Return [x, y] of the center of cell containing provided text 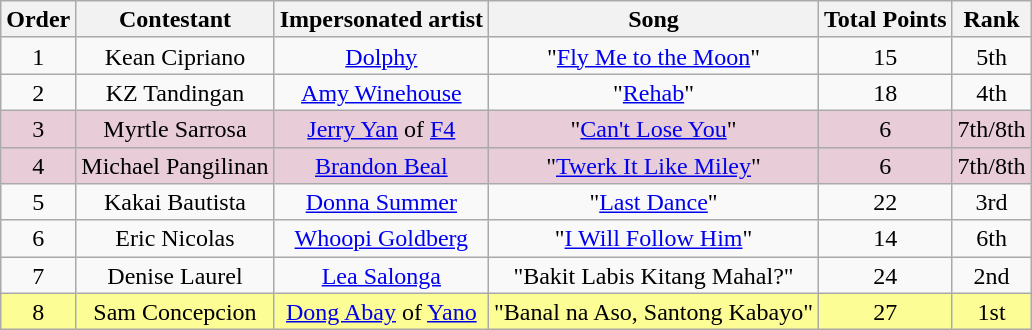
"Rehab" [654, 92]
Denise Laurel [175, 276]
14 [885, 238]
"Bakit Labis Kitang Mahal?" [654, 276]
Rank [992, 20]
Total Points [885, 20]
Brandon Beal [381, 166]
"Fly Me to the Moon" [654, 56]
4th [992, 92]
7 [38, 276]
Myrtle Sarrosa [175, 128]
KZ Tandingan [175, 92]
Kakai Bautista [175, 202]
Jerry Yan of F4 [381, 128]
Lea Salonga [381, 276]
Song [654, 20]
Dong Abay of Yano [381, 312]
2nd [992, 276]
6th [992, 238]
2 [38, 92]
1st [992, 312]
Whoopi Goldberg [381, 238]
"Twerk It Like Miley" [654, 166]
"I Will Follow Him" [654, 238]
"Banal na Aso, Santong Kabayo" [654, 312]
18 [885, 92]
5th [992, 56]
5 [38, 202]
3rd [992, 202]
Impersonated artist [381, 20]
Michael Pangilinan [175, 166]
27 [885, 312]
22 [885, 202]
Contestant [175, 20]
"Can't Lose You" [654, 128]
24 [885, 276]
Kean Cipriano [175, 56]
Order [38, 20]
4 [38, 166]
Eric Nicolas [175, 238]
Sam Concepcion [175, 312]
15 [885, 56]
"Last Dance" [654, 202]
1 [38, 56]
Dolphy [381, 56]
3 [38, 128]
Donna Summer [381, 202]
Amy Winehouse [381, 92]
8 [38, 312]
